Locate the cell with the specified text and output its [x, y] center coordinate. 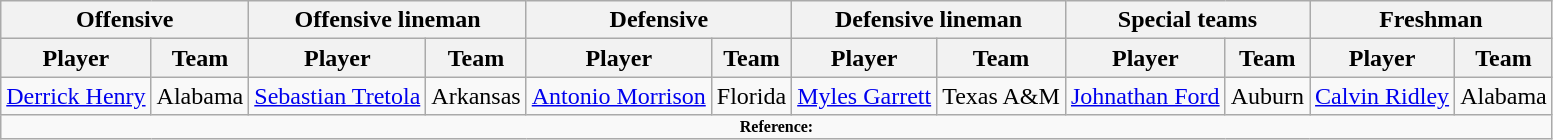
Offensive lineman [388, 20]
Auburn [1267, 96]
Myles Garrett [864, 96]
Derrick Henry [76, 96]
Texas A&M [1002, 96]
Sebastian Tretola [338, 96]
Johnathan Ford [1145, 96]
Arkansas [476, 96]
Reference: [777, 127]
Calvin Ridley [1382, 96]
Special teams [1187, 20]
Antonio Morrison [618, 96]
Defensive lineman [929, 20]
Freshman [1432, 20]
Defensive [658, 20]
Offensive [125, 20]
Florida [751, 96]
